Locate the cell with the specified text and output its [X, Y] center coordinate. 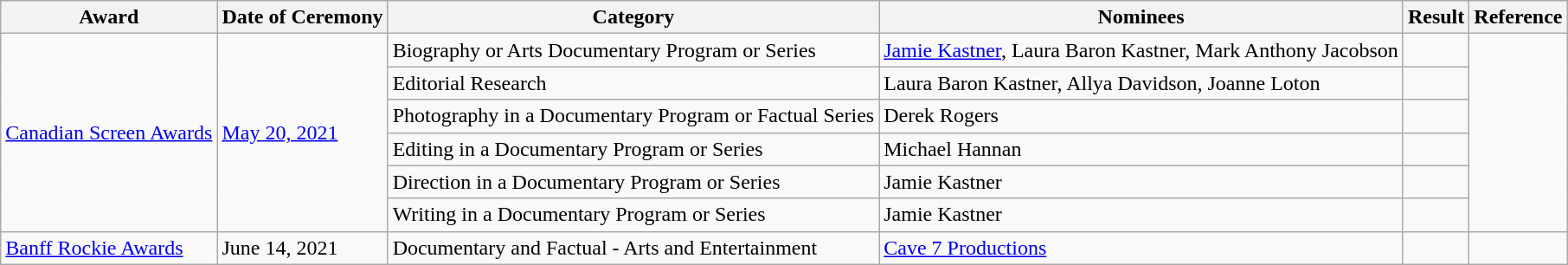
Direction in a Documentary Program or Series [633, 182]
May 20, 2021 [303, 132]
Michael Hannan [1141, 149]
Award [109, 17]
Banff Rockie Awards [109, 248]
Result [1436, 17]
Jamie Kastner, Laura Baron Kastner, Mark Anthony Jacobson [1141, 50]
Reference [1518, 17]
Nominees [1141, 17]
Biography or Arts Documentary Program or Series [633, 50]
Laura Baron Kastner, Allya Davidson, Joanne Loton [1141, 83]
Writing in a Documentary Program or Series [633, 215]
Photography in a Documentary Program or Factual Series [633, 116]
Derek Rogers [1141, 116]
Category [633, 17]
June 14, 2021 [303, 248]
Editorial Research [633, 83]
Editing in a Documentary Program or Series [633, 149]
Date of Ceremony [303, 17]
Canadian Screen Awards [109, 132]
Documentary and Factual - Arts and Entertainment [633, 248]
Cave 7 Productions [1141, 248]
